Find where the given text appears and provide that cell's center as [X, Y] coordinate. 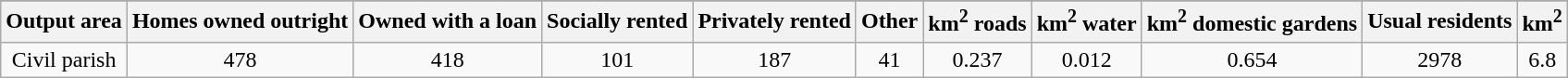
187 [775, 59]
0.654 [1252, 59]
0.237 [977, 59]
Privately rented [775, 22]
km2 domestic gardens [1252, 22]
418 [448, 59]
Owned with a loan [448, 22]
0.012 [1086, 59]
2978 [1439, 59]
Homes owned outright [240, 22]
101 [618, 59]
km2 water [1086, 22]
6.8 [1542, 59]
Usual residents [1439, 22]
478 [240, 59]
Socially rented [618, 22]
41 [889, 59]
Other [889, 22]
km2 [1542, 22]
Civil parish [65, 59]
km2 roads [977, 22]
Output area [65, 22]
